Provide the [X, Y] coordinate of the cell's center where the given text is located.  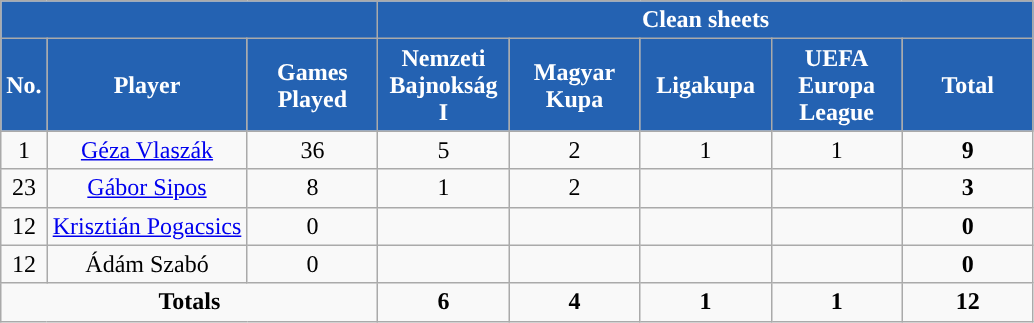
Ligakupa [706, 85]
3 [968, 188]
Gábor Sipos [147, 188]
6 [444, 302]
No. [24, 85]
Magyar Kupa [574, 85]
UEFA Europa League [836, 85]
9 [968, 150]
4 [574, 302]
5 [444, 150]
Total [968, 85]
23 [24, 188]
Krisztián Pogacsics [147, 226]
Totals [190, 302]
Player [147, 85]
Games Played [312, 85]
36 [312, 150]
Ádám Szabó [147, 264]
8 [312, 188]
Clean sheets [706, 20]
Géza Vlaszák [147, 150]
Nemzeti Bajnokság I [444, 85]
